From the cell containing the given text, extract its center point as [x, y] coordinate. 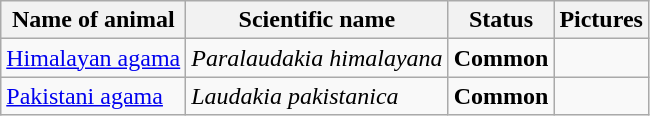
Name of animal [94, 20]
Pakistani agama [94, 96]
Pictures [602, 20]
Laudakia pakistanica [317, 96]
Status [501, 20]
Paralaudakia himalayana [317, 58]
Scientific name [317, 20]
Himalayan agama [94, 58]
